Pinpoint the cell where the given text exists, returning its [X, Y] midpoint coordinate. 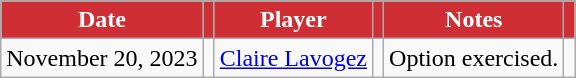
Player [293, 20]
Option exercised. [474, 58]
Date [102, 20]
November 20, 2023 [102, 58]
Notes [474, 20]
Claire Lavogez [293, 58]
